Scan for the cell matching the given text and deliver its (x, y) coordinate at center. 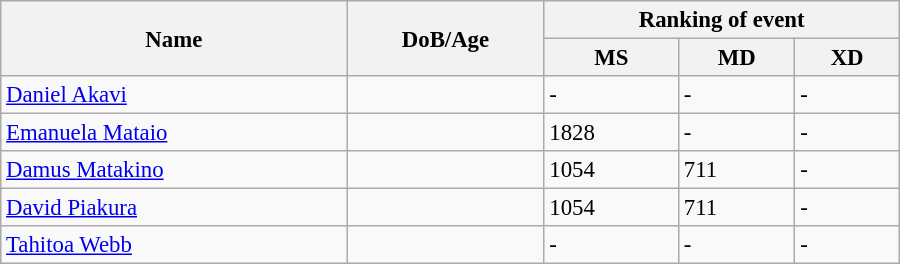
Ranking of event (722, 20)
MD (737, 58)
Name (174, 38)
DoB/Age (446, 38)
1828 (612, 133)
XD (847, 58)
Damus Matakino (174, 170)
Daniel Akavi (174, 95)
Tahitoa Webb (174, 245)
MS (612, 58)
David Piakura (174, 208)
Emanuela Mataio (174, 133)
